Identify which cell holds the provided text, then report its (X, Y) central coordinate. 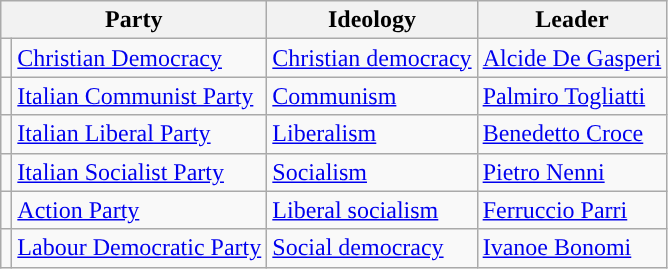
Leader (572, 20)
Liberal socialism (372, 210)
Palmiro Togliatti (572, 96)
Liberalism (372, 134)
Benedetto Croce (572, 134)
Socialism (372, 172)
Ideology (372, 20)
Party (134, 20)
Labour Democratic Party (140, 248)
Italian Communist Party (140, 96)
Action Party (140, 210)
Social democracy (372, 248)
Ferruccio Parri (572, 210)
Pietro Nenni (572, 172)
Communism (372, 96)
Alcide De Gasperi (572, 58)
Italian Socialist Party (140, 172)
Ivanoe Bonomi (572, 248)
Christian democracy (372, 58)
Christian Democracy (140, 58)
Italian Liberal Party (140, 134)
